Provide the [x, y] coordinate of the cell's center where the given text is located.  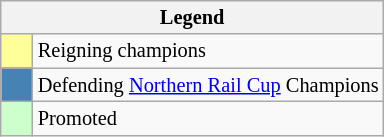
Legend [192, 17]
Defending Northern Rail Cup Champions [208, 85]
Reigning champions [208, 51]
Promoted [208, 118]
